Detect which cell encompasses the target text, then output its (x, y) center coordinate. 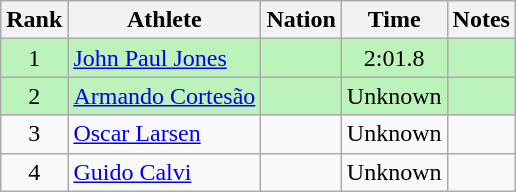
2:01.8 (394, 58)
Time (394, 20)
Rank (34, 20)
Athlete (164, 20)
Notes (481, 20)
3 (34, 134)
Oscar Larsen (164, 134)
4 (34, 172)
1 (34, 58)
2 (34, 96)
John Paul Jones (164, 58)
Armando Cortesão (164, 96)
Guido Calvi (164, 172)
Nation (301, 20)
